Identify which cell holds the provided text, then report its [X, Y] central coordinate. 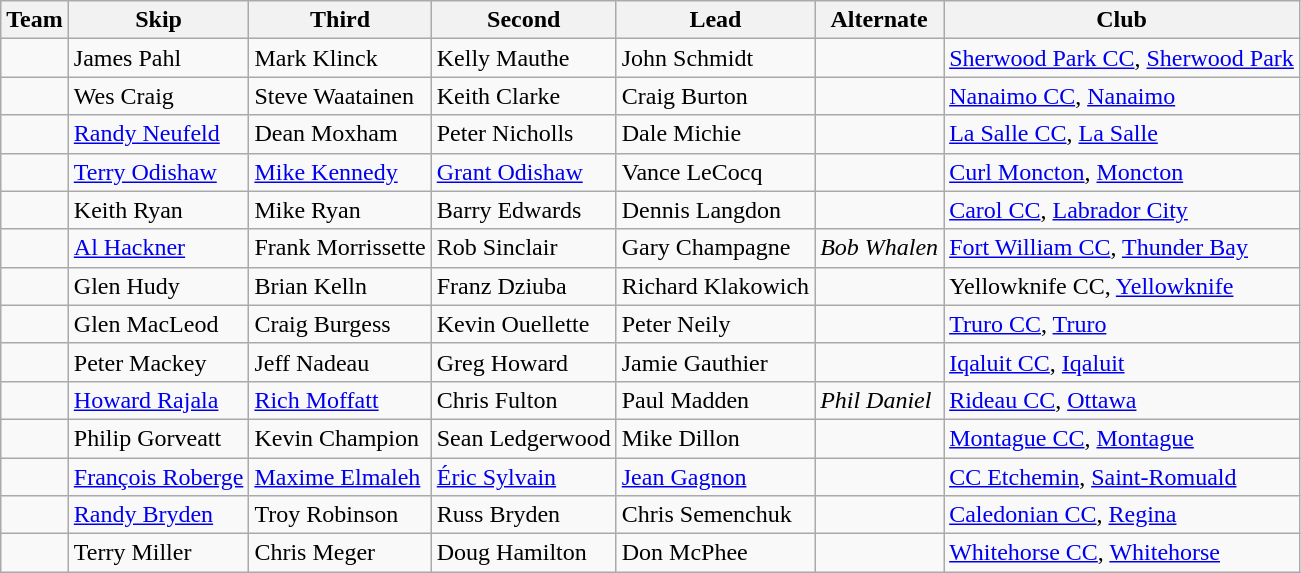
Chris Fulton [524, 400]
Mike Ryan [340, 210]
Sherwood Park CC, Sherwood Park [1122, 58]
Terry Odishaw [158, 172]
Craig Burgess [340, 324]
Éric Sylvain [524, 477]
Caledonian CC, Regina [1122, 515]
Jamie Gauthier [715, 362]
Peter Nicholls [524, 134]
Craig Burton [715, 96]
Bob Whalen [880, 248]
François Roberge [158, 477]
Lead [715, 20]
Keith Ryan [158, 210]
Vance LeCocq [715, 172]
Curl Moncton, Moncton [1122, 172]
Dale Michie [715, 134]
Alternate [880, 20]
Jean Gagnon [715, 477]
Kevin Champion [340, 438]
Keith Clarke [524, 96]
CC Etchemin, Saint-Romuald [1122, 477]
Steve Waatainen [340, 96]
Richard Klakowich [715, 286]
Carol CC, Labrador City [1122, 210]
John Schmidt [715, 58]
Philip Gorveatt [158, 438]
Fort William CC, Thunder Bay [1122, 248]
Howard Rajala [158, 400]
Doug Hamilton [524, 553]
Kelly Mauthe [524, 58]
James Pahl [158, 58]
Barry Edwards [524, 210]
Kevin Ouellette [524, 324]
Brian Kelln [340, 286]
Franz Dziuba [524, 286]
Mike Dillon [715, 438]
Third [340, 20]
Maxime Elmaleh [340, 477]
Mike Kennedy [340, 172]
Dean Moxham [340, 134]
Rideau CC, Ottawa [1122, 400]
Troy Robinson [340, 515]
Yellowknife CC, Yellowknife [1122, 286]
Nanaimo CC, Nanaimo [1122, 96]
Frank Morrissette [340, 248]
Glen Hudy [158, 286]
Truro CC, Truro [1122, 324]
Peter Neily [715, 324]
Peter Mackey [158, 362]
Glen MacLeod [158, 324]
La Salle CC, La Salle [1122, 134]
Skip [158, 20]
Al Hackner [158, 248]
Chris Meger [340, 553]
Second [524, 20]
Rob Sinclair [524, 248]
Rich Moffatt [340, 400]
Greg Howard [524, 362]
Whitehorse CC, Whitehorse [1122, 553]
Jeff Nadeau [340, 362]
Montague CC, Montague [1122, 438]
Mark Klinck [340, 58]
Randy Neufeld [158, 134]
Don McPhee [715, 553]
Russ Bryden [524, 515]
Chris Semenchuk [715, 515]
Gary Champagne [715, 248]
Team [35, 20]
Randy Bryden [158, 515]
Paul Madden [715, 400]
Club [1122, 20]
Sean Ledgerwood [524, 438]
Dennis Langdon [715, 210]
Wes Craig [158, 96]
Terry Miller [158, 553]
Phil Daniel [880, 400]
Grant Odishaw [524, 172]
Iqaluit CC, Iqaluit [1122, 362]
